Pinpoint the cell where the given text exists, returning its [x, y] midpoint coordinate. 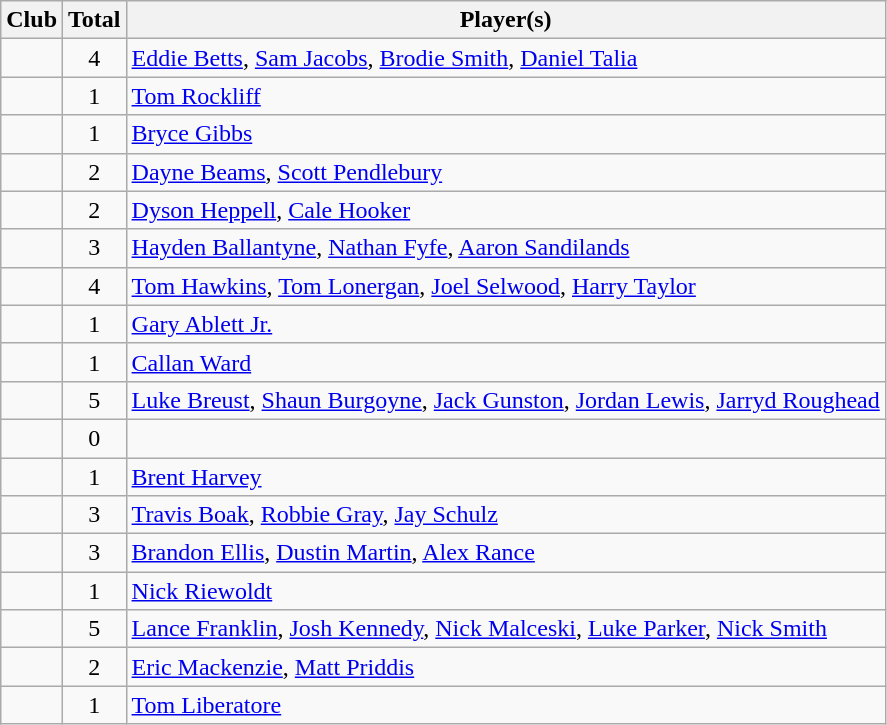
Brent Harvey [506, 477]
Nick Riewoldt [506, 591]
Hayden Ballantyne, Nathan Fyfe, Aaron Sandilands [506, 248]
Tom Hawkins, Tom Lonergan, Joel Selwood, Harry Taylor [506, 286]
Bryce Gibbs [506, 134]
Club [32, 20]
Luke Breust, Shaun Burgoyne, Jack Gunston, Jordan Lewis, Jarryd Roughead [506, 400]
Gary Ablett Jr. [506, 324]
Travis Boak, Robbie Gray, Jay Schulz [506, 515]
Callan Ward [506, 362]
Total [95, 20]
Lance Franklin, Josh Kennedy, Nick Malceski, Luke Parker, Nick Smith [506, 629]
Dayne Beams, Scott Pendlebury [506, 172]
Tom Rockliff [506, 96]
Eddie Betts, Sam Jacobs, Brodie Smith, Daniel Talia [506, 58]
Tom Liberatore [506, 705]
0 [95, 438]
Brandon Ellis, Dustin Martin, Alex Rance [506, 553]
Player(s) [506, 20]
Dyson Heppell, Cale Hooker [506, 210]
Eric Mackenzie, Matt Priddis [506, 667]
